Detect which cell encompasses the target text, then output its (x, y) center coordinate. 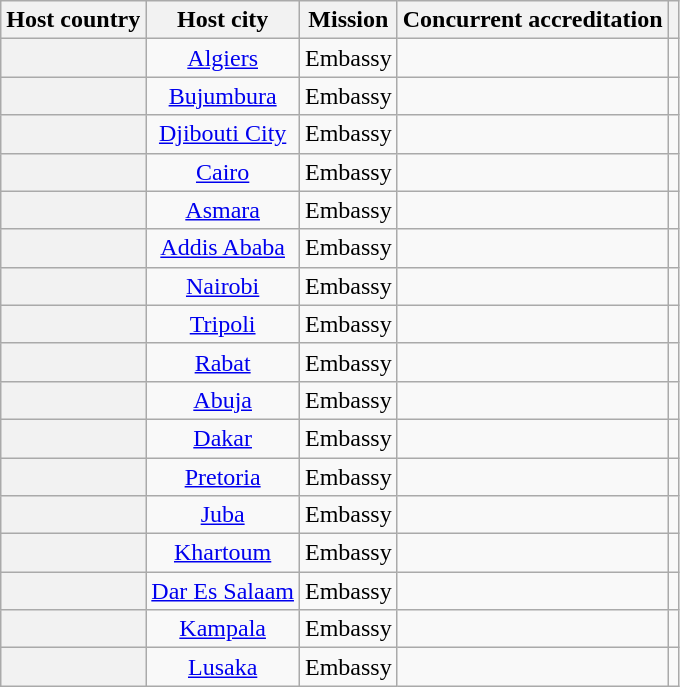
Concurrent accreditation (532, 20)
Addis Ababa (223, 248)
Juba (223, 515)
Host country (74, 20)
Lusaka (223, 667)
Host city (223, 20)
Dakar (223, 438)
Kampala (223, 629)
Bujumbura (223, 96)
Pretoria (223, 477)
Nairobi (223, 286)
Algiers (223, 58)
Tripoli (223, 324)
Cairo (223, 172)
Dar Es Salaam (223, 591)
Asmara (223, 210)
Khartoum (223, 553)
Rabat (223, 362)
Abuja (223, 400)
Mission (348, 20)
Djibouti City (223, 134)
